Capture the cell that displays the provided text and extract its (X, Y) central coordinate. 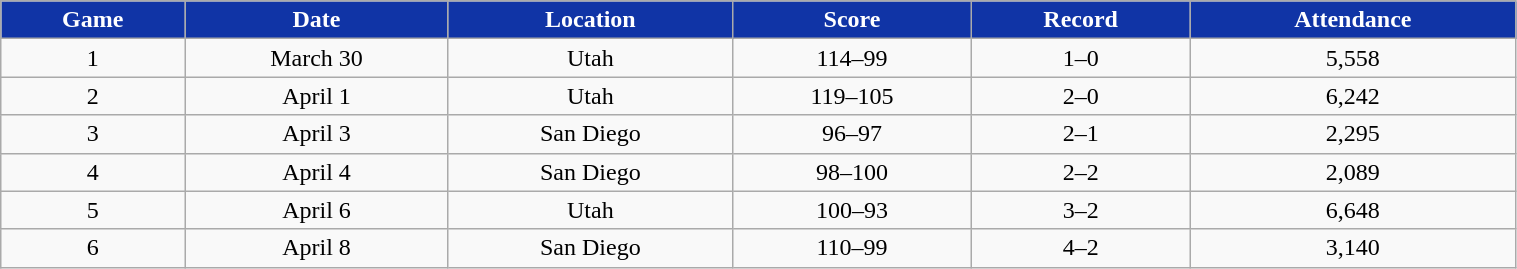
114–99 (852, 58)
Attendance (1353, 20)
Record (1081, 20)
2,295 (1353, 134)
5,558 (1353, 58)
2–2 (1081, 172)
119–105 (852, 96)
April 3 (317, 134)
2–1 (1081, 134)
1–0 (1081, 58)
6,242 (1353, 96)
April 4 (317, 172)
3–2 (1081, 210)
5 (93, 210)
96–97 (852, 134)
Location (590, 20)
98–100 (852, 172)
4–2 (1081, 248)
April 1 (317, 96)
Game (93, 20)
6 (93, 248)
March 30 (317, 58)
2,089 (1353, 172)
3,140 (1353, 248)
1 (93, 58)
Date (317, 20)
Score (852, 20)
April 6 (317, 210)
April 8 (317, 248)
6,648 (1353, 210)
2 (93, 96)
110–99 (852, 248)
2–0 (1081, 96)
3 (93, 134)
4 (93, 172)
100–93 (852, 210)
